Locate the cell with the specified text and output its [x, y] center coordinate. 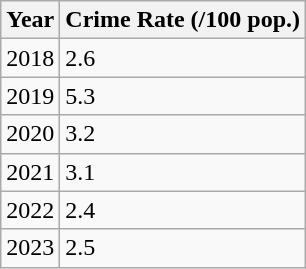
2.4 [183, 210]
2022 [30, 210]
2.6 [183, 58]
2018 [30, 58]
2020 [30, 134]
3.1 [183, 172]
2023 [30, 248]
5.3 [183, 96]
2021 [30, 172]
2019 [30, 96]
Crime Rate (/100 pop.) [183, 20]
2.5 [183, 248]
Year [30, 20]
3.2 [183, 134]
